Locate the cell with the specified text and output its (X, Y) center coordinate. 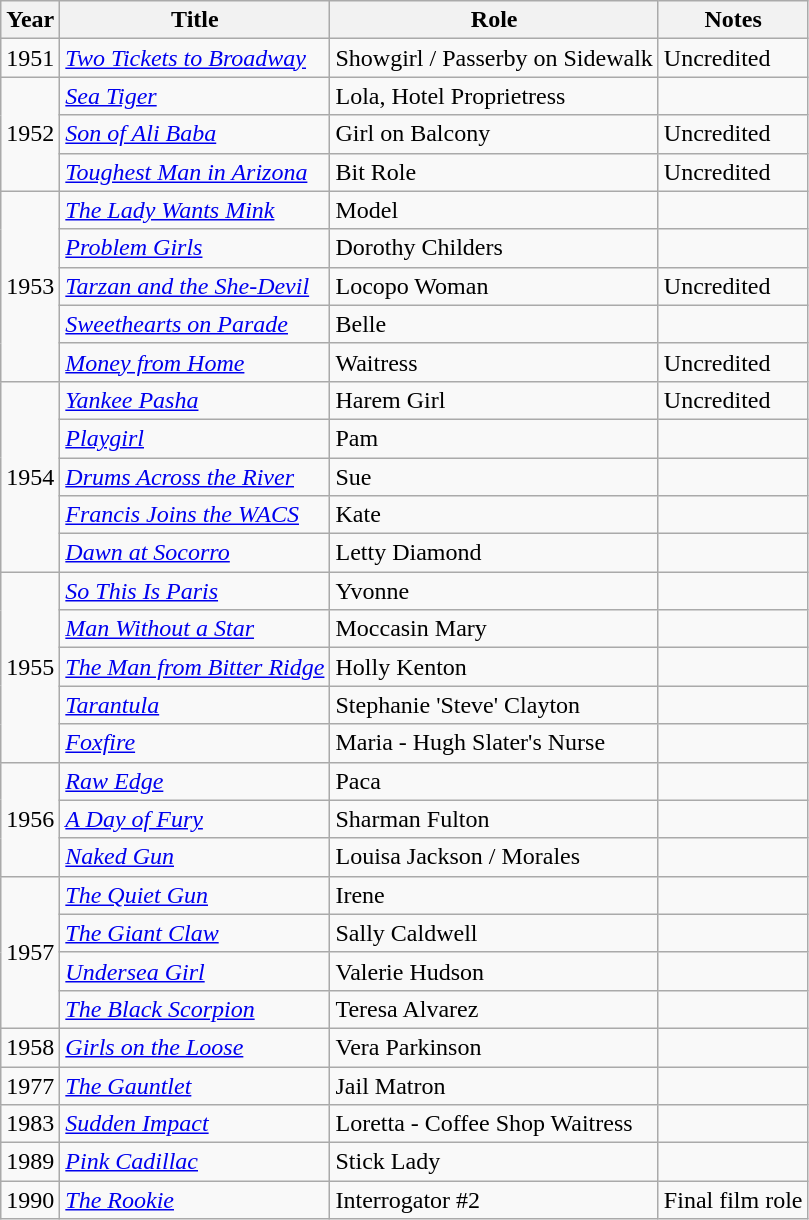
Lola, Hotel Proprietress (494, 96)
Sharman Fulton (494, 819)
Playgirl (195, 438)
Bit Role (494, 172)
Teresa Alvarez (494, 1009)
Francis Joins the WACS (195, 515)
Notes (733, 20)
The Rookie (195, 1200)
1956 (30, 819)
Loretta - Coffee Shop Waitress (494, 1124)
Toughest Man in Arizona (195, 172)
Sweethearts on Parade (195, 324)
Title (195, 20)
The Gauntlet (195, 1085)
Sally Caldwell (494, 933)
Undersea Girl (195, 971)
Vera Parkinson (494, 1047)
1989 (30, 1162)
1955 (30, 667)
Kate (494, 515)
1954 (30, 476)
Pink Cadillac (195, 1162)
Tarzan and the She-Devil (195, 286)
Drums Across the River (195, 477)
Girl on Balcony (494, 134)
Tarantula (195, 705)
Sea Tiger (195, 96)
Man Without a Star (195, 629)
Sue (494, 477)
So This Is Paris (195, 591)
The Man from Bitter Ridge (195, 667)
The Quiet Gun (195, 895)
1983 (30, 1124)
The Giant Claw (195, 933)
Yvonne (494, 591)
Waitress (494, 362)
1990 (30, 1200)
Son of Ali Baba (195, 134)
Stephanie 'Steve' Clayton (494, 705)
Belle (494, 324)
Sudden Impact (195, 1124)
Holly Kenton (494, 667)
1952 (30, 134)
1951 (30, 58)
Locopo Woman (494, 286)
Dorothy Childers (494, 248)
Two Tickets to Broadway (195, 58)
1957 (30, 952)
Paca (494, 781)
Irene (494, 895)
Naked Gun (195, 857)
Foxfire (195, 743)
Letty Diamond (494, 553)
Model (494, 210)
Louisa Jackson / Morales (494, 857)
Role (494, 20)
Dawn at Socorro (195, 553)
Stick Lady (494, 1162)
1953 (30, 286)
The Lady Wants Mink (195, 210)
The Black Scorpion (195, 1009)
Valerie Hudson (494, 971)
Maria - Hugh Slater's Nurse (494, 743)
Harem Girl (494, 400)
Money from Home (195, 362)
Final film role (733, 1200)
Problem Girls (195, 248)
Moccasin Mary (494, 629)
Girls on the Loose (195, 1047)
Raw Edge (195, 781)
Yankee Pasha (195, 400)
Year (30, 20)
Showgirl / Passerby on Sidewalk (494, 58)
A Day of Fury (195, 819)
1958 (30, 1047)
Interrogator #2 (494, 1200)
1977 (30, 1085)
Pam (494, 438)
Jail Matron (494, 1085)
